Find where the given text appears and provide that cell's center as (X, Y) coordinate. 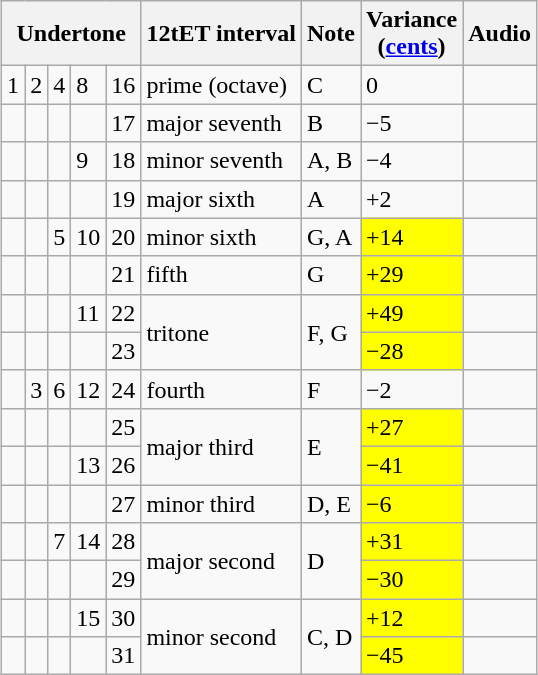
2 (36, 85)
1 (14, 85)
27 (124, 503)
B (330, 123)
fifth (222, 275)
24 (124, 389)
7 (60, 542)
−45 (412, 656)
minor sixth (222, 237)
9 (88, 161)
Audio (500, 34)
16 (124, 85)
5 (60, 237)
17 (124, 123)
+29 (412, 275)
18 (124, 161)
25 (124, 427)
12tET interval (222, 34)
A (330, 199)
F, G (330, 332)
F (330, 389)
13 (88, 465)
+2 (412, 199)
minor seventh (222, 161)
3 (36, 389)
21 (124, 275)
−30 (412, 580)
+27 (412, 427)
14 (88, 542)
D, E (330, 503)
22 (124, 313)
minor second (222, 637)
11 (88, 313)
15 (88, 618)
+14 (412, 237)
10 (88, 237)
+31 (412, 542)
31 (124, 656)
6 (60, 389)
fourth (222, 389)
major second (222, 561)
A, B (330, 161)
tritone (222, 332)
G, A (330, 237)
0 (412, 85)
G (330, 275)
29 (124, 580)
Undertone (72, 34)
19 (124, 199)
−5 (412, 123)
major third (222, 446)
Variance (cents) (412, 34)
C (330, 85)
26 (124, 465)
−4 (412, 161)
28 (124, 542)
major sixth (222, 199)
20 (124, 237)
major seventh (222, 123)
8 (88, 85)
4 (60, 85)
−2 (412, 389)
E (330, 446)
C, D (330, 637)
Note (330, 34)
12 (88, 389)
+12 (412, 618)
minor third (222, 503)
−6 (412, 503)
D (330, 561)
30 (124, 618)
−41 (412, 465)
prime (octave) (222, 85)
−28 (412, 351)
+49 (412, 313)
23 (124, 351)
